Find where the given text appears and provide that cell's center as (X, Y) coordinate. 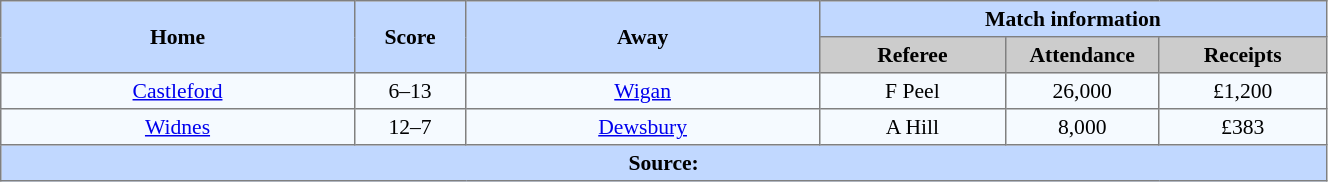
Receipts (1243, 55)
12–7 (410, 127)
F Peel (912, 91)
Widnes (178, 127)
Home (178, 37)
8,000 (1082, 127)
6–13 (410, 91)
Match information (1072, 19)
Referee (912, 55)
£1,200 (1243, 91)
Dewsbury (643, 127)
£383 (1243, 127)
A Hill (912, 127)
26,000 (1082, 91)
Wigan (643, 91)
Away (643, 37)
Attendance (1082, 55)
Score (410, 37)
Castleford (178, 91)
Source: (664, 163)
